Pinpoint the cell where the given text exists, returning its [x, y] midpoint coordinate. 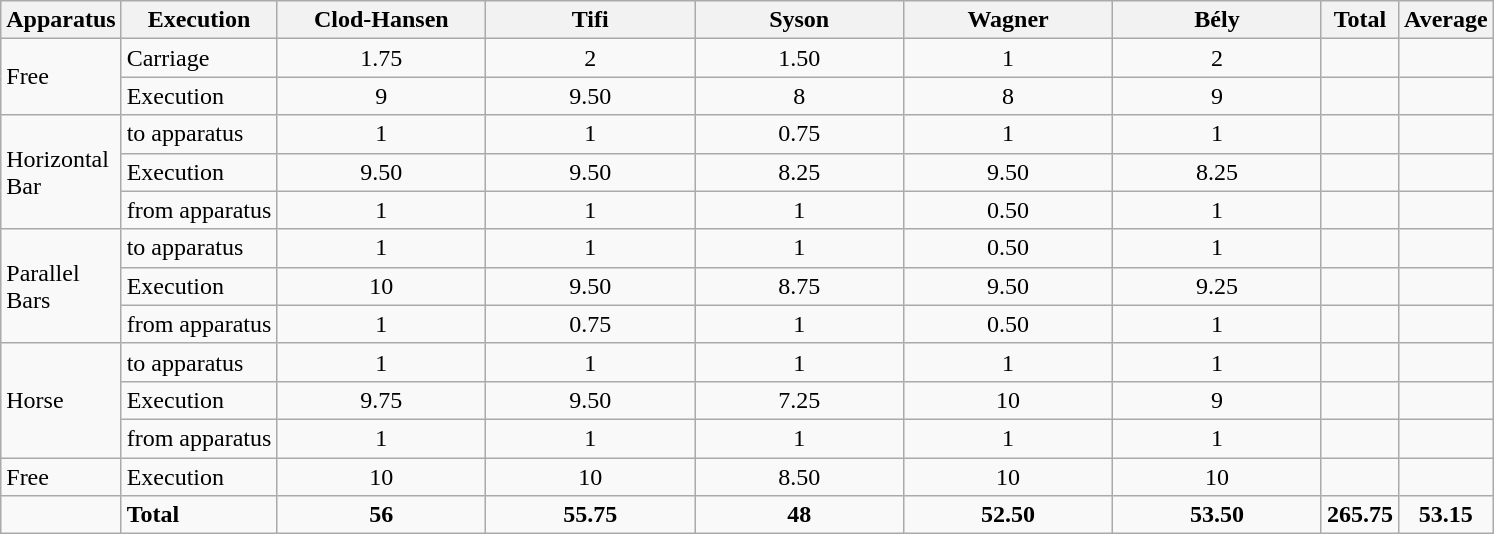
52.50 [1008, 515]
Wagner [1008, 20]
7.25 [800, 400]
HorizontalBar [61, 172]
Horse [61, 400]
Average [1446, 20]
ParallelBars [61, 286]
265.75 [1360, 515]
1.75 [382, 58]
Syson [800, 20]
Clod-Hansen [382, 20]
56 [382, 515]
Apparatus [61, 20]
53.15 [1446, 515]
48 [800, 515]
8.75 [800, 286]
1.50 [800, 58]
55.75 [590, 515]
Tifi [590, 20]
Bély [1218, 20]
9.75 [382, 400]
9.25 [1218, 286]
53.50 [1218, 515]
8.50 [800, 477]
Carriage [199, 58]
